Return [X, Y] of the center of cell containing provided text 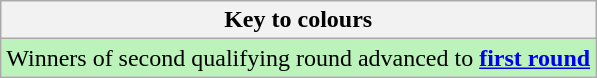
Key to colours [298, 20]
Winners of second qualifying round advanced to first round [298, 58]
